Determine the (x, y) coordinate at the center of the cell enclosing the given text.  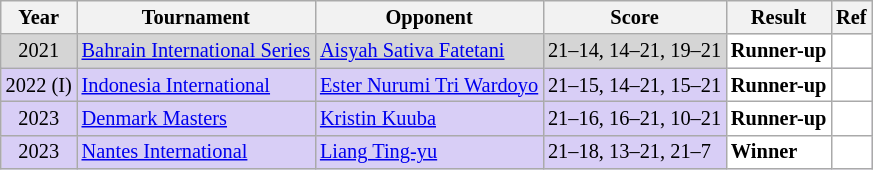
Result (778, 17)
Winner (778, 152)
Indonesia International (196, 85)
Bahrain International Series (196, 51)
Score (634, 17)
21–15, 14–21, 15–21 (634, 85)
Tournament (196, 17)
Ester Nurumi Tri Wardoyo (429, 85)
Denmark Masters (196, 118)
Nantes International (196, 152)
Year (39, 17)
2021 (39, 51)
21–14, 14–21, 19–21 (634, 51)
Aisyah Sativa Fatetani (429, 51)
21–16, 16–21, 10–21 (634, 118)
2022 (I) (39, 85)
Ref (851, 17)
Kristin Kuuba (429, 118)
Liang Ting-yu (429, 152)
Opponent (429, 17)
21–18, 13–21, 21–7 (634, 152)
